Determine the (X, Y) coordinate at the center of the cell enclosing the given text.  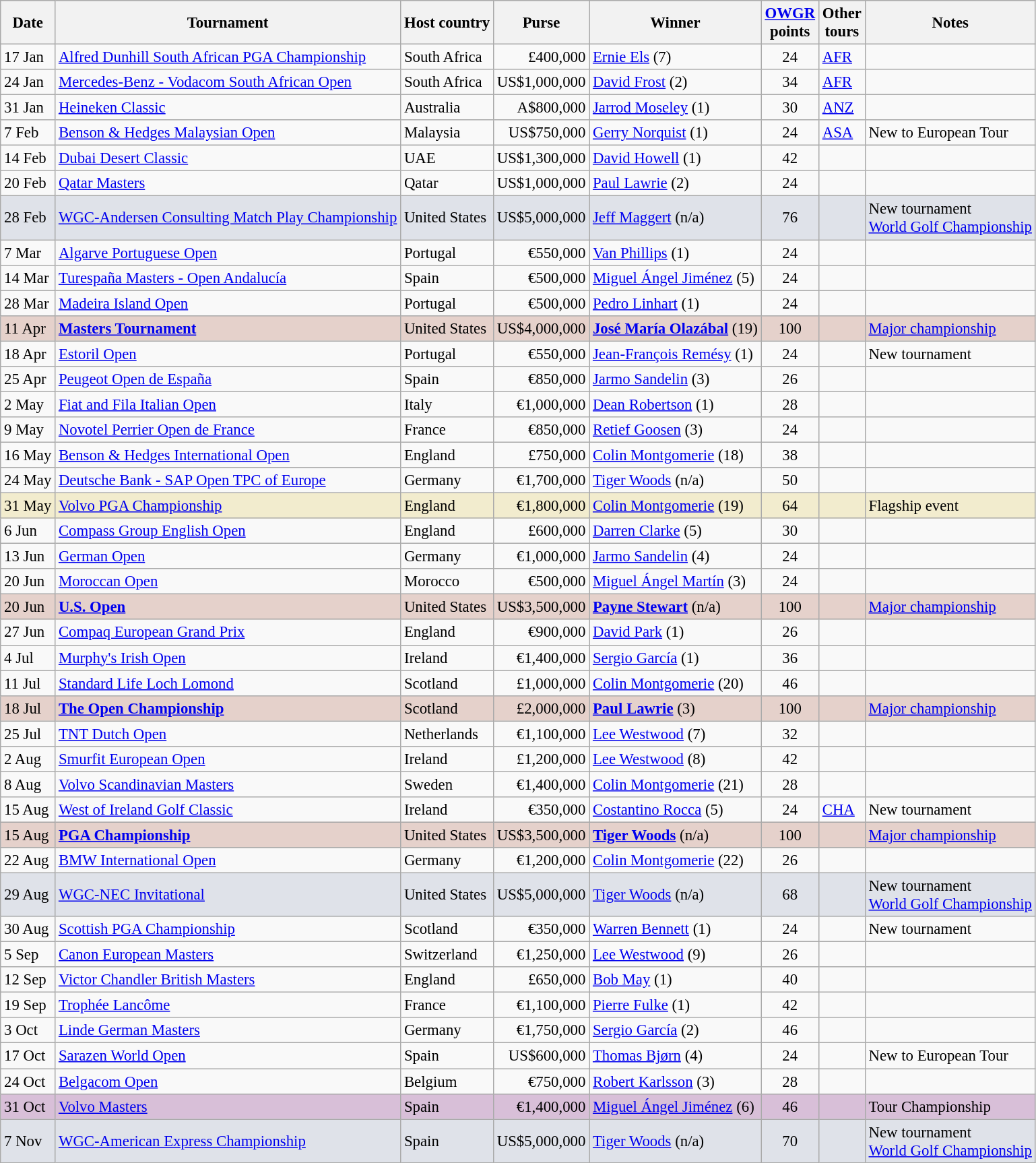
Qatar Masters (228, 184)
Paul Lawrie (3) (675, 708)
PGA Championship (228, 835)
David Park (1) (675, 633)
£600,000 (541, 531)
US$750,000 (541, 133)
25 Jul (28, 734)
David Howell (1) (675, 158)
Jarrod Moseley (1) (675, 108)
4 Jul (28, 658)
40 (789, 980)
68 (789, 895)
20 Feb (28, 184)
Italy (447, 404)
31 May (28, 506)
38 (789, 455)
Murphy's Irish Open (228, 658)
11 Jul (28, 683)
29 Aug (28, 895)
Tour Championship (950, 1106)
A$800,000 (541, 108)
Australia (447, 108)
Sweden (447, 784)
14 Feb (28, 158)
£750,000 (541, 455)
2 Aug (28, 759)
22 Aug (28, 860)
Darren Clarke (5) (675, 531)
64 (789, 506)
U.S. Open (228, 607)
32 (789, 734)
Colin Montgomerie (21) (675, 784)
Volvo PGA Championship (228, 506)
Novotel Perrier Open de France (228, 430)
Victor Chandler British Masters (228, 980)
Colin Montgomerie (20) (675, 683)
CHA (842, 810)
18 Jul (28, 708)
Fiat and Fila Italian Open (228, 404)
17 Jan (28, 57)
Jarmo Sandelin (4) (675, 557)
US$1,300,000 (541, 158)
Flagship event (950, 506)
30 Aug (28, 929)
José María Olazábal (19) (675, 328)
Peugeot Open de España (228, 379)
Masters Tournament (228, 328)
Ernie Els (7) (675, 57)
6 Jun (28, 531)
Gerry Norquist (1) (675, 133)
BMW International Open (228, 860)
Scottish PGA Championship (228, 929)
WGC-American Express Championship (228, 1141)
76 (789, 218)
Standard Life Loch Lomond (228, 683)
36 (789, 658)
Payne Stewart (n/a) (675, 607)
£1,200,000 (541, 759)
Alfred Dunhill South African PGA Championship (228, 57)
Sergio García (1) (675, 658)
Morocco (447, 581)
Benson & Hedges Malaysian Open (228, 133)
€750,000 (541, 1081)
£2,000,000 (541, 708)
Bob May (1) (675, 980)
28 Mar (28, 303)
US$600,000 (541, 1056)
Colin Montgomerie (22) (675, 860)
Miguel Ángel Jiménez (6) (675, 1106)
ASA (842, 133)
11 Apr (28, 328)
€1,800,000 (541, 506)
Moroccan Open (228, 581)
The Open Championship (228, 708)
€1,200,000 (541, 860)
US$4,000,000 (541, 328)
€1,250,000 (541, 955)
3 Oct (28, 1030)
£400,000 (541, 57)
Switzerland (447, 955)
31 Jan (28, 108)
18 Apr (28, 354)
Mercedes-Benz - Vodacom South African Open (228, 82)
Colin Montgomerie (18) (675, 455)
Retief Goosen (3) (675, 430)
Pierre Fulke (1) (675, 1005)
7 Nov (28, 1141)
Dubai Desert Classic (228, 158)
German Open (228, 557)
Deutsche Bank - SAP Open TPC of Europe (228, 480)
24 Jan (28, 82)
Sergio García (2) (675, 1030)
Benson & Hedges International Open (228, 455)
8 Aug (28, 784)
Madeira Island Open (228, 303)
7 Mar (28, 253)
Warren Bennett (1) (675, 929)
Winner (675, 23)
David Frost (2) (675, 82)
28 Feb (28, 218)
Purse (541, 23)
WGC-NEC Invitational (228, 895)
Dean Robertson (1) (675, 404)
Tournament (228, 23)
Lee Westwood (7) (675, 734)
ANZ (842, 108)
Trophée Lancôme (228, 1005)
Netherlands (447, 734)
25 Apr (28, 379)
Jean-François Remésy (1) (675, 354)
Miguel Ángel Jiménez (5) (675, 278)
24 May (28, 480)
Sarazen World Open (228, 1056)
Host country (447, 23)
Malaysia (447, 133)
16 May (28, 455)
Jarmo Sandelin (3) (675, 379)
Estoril Open (228, 354)
TNT Dutch Open (228, 734)
Thomas Bjørn (4) (675, 1056)
34 (789, 82)
€1,750,000 (541, 1030)
Lee Westwood (8) (675, 759)
Paul Lawrie (2) (675, 184)
Notes (950, 23)
Compass Group English Open (228, 531)
Colin Montgomerie (19) (675, 506)
24 Oct (28, 1081)
€900,000 (541, 633)
31 Oct (28, 1106)
13 Jun (28, 557)
Costantino Rocca (5) (675, 810)
Pedro Linhart (1) (675, 303)
UAE (447, 158)
Volvo Masters (228, 1106)
Othertours (842, 23)
West of Ireland Golf Classic (228, 810)
Qatar (447, 184)
OWGRpoints (789, 23)
Robert Karlsson (3) (675, 1081)
12 Sep (28, 980)
Canon European Masters (228, 955)
Heineken Classic (228, 108)
19 Sep (28, 1005)
2 May (28, 404)
€1,700,000 (541, 480)
Belgium (447, 1081)
17 Oct (28, 1056)
7 Feb (28, 133)
Jeff Maggert (n/a) (675, 218)
Compaq European Grand Prix (228, 633)
Smurfit European Open (228, 759)
Algarve Portuguese Open (228, 253)
5 Sep (28, 955)
Van Phillips (1) (675, 253)
27 Jun (28, 633)
£650,000 (541, 980)
70 (789, 1141)
Volvo Scandinavian Masters (228, 784)
Turespaña Masters - Open Andalucía (228, 278)
9 May (28, 430)
50 (789, 480)
Date (28, 23)
Linde German Masters (228, 1030)
Miguel Ángel Martín (3) (675, 581)
Lee Westwood (9) (675, 955)
WGC-Andersen Consulting Match Play Championship (228, 218)
14 Mar (28, 278)
£1,000,000 (541, 683)
Belgacom Open (228, 1081)
